Capture the cell that displays the provided text and extract its [X, Y] central coordinate. 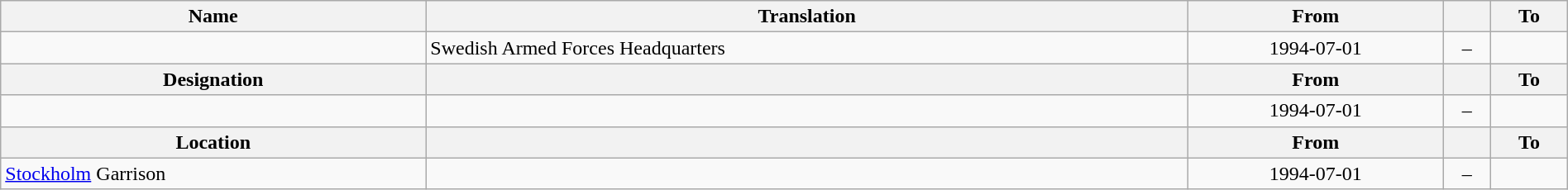
Name [213, 17]
Location [213, 142]
Swedish Armed Forces Headquarters [807, 48]
Stockholm Garrison [213, 173]
Translation [807, 17]
Designation [213, 79]
